Find where the given text appears and provide that cell's center as (x, y) coordinate. 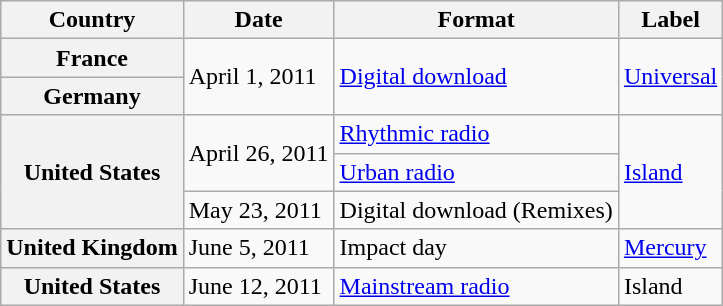
June 12, 2011 (258, 286)
Date (258, 20)
Rhythmic radio (476, 134)
Format (476, 20)
Universal (670, 77)
June 5, 2011 (258, 248)
April 26, 2011 (258, 153)
Impact day (476, 248)
Mainstream radio (476, 286)
Digital download (Remixes) (476, 210)
United Kingdom (92, 248)
Digital download (476, 77)
April 1, 2011 (258, 77)
Germany (92, 96)
Mercury (670, 248)
France (92, 58)
May 23, 2011 (258, 210)
Urban radio (476, 172)
Label (670, 20)
Country (92, 20)
